Locate the cell with the specified text and output its (x, y) center coordinate. 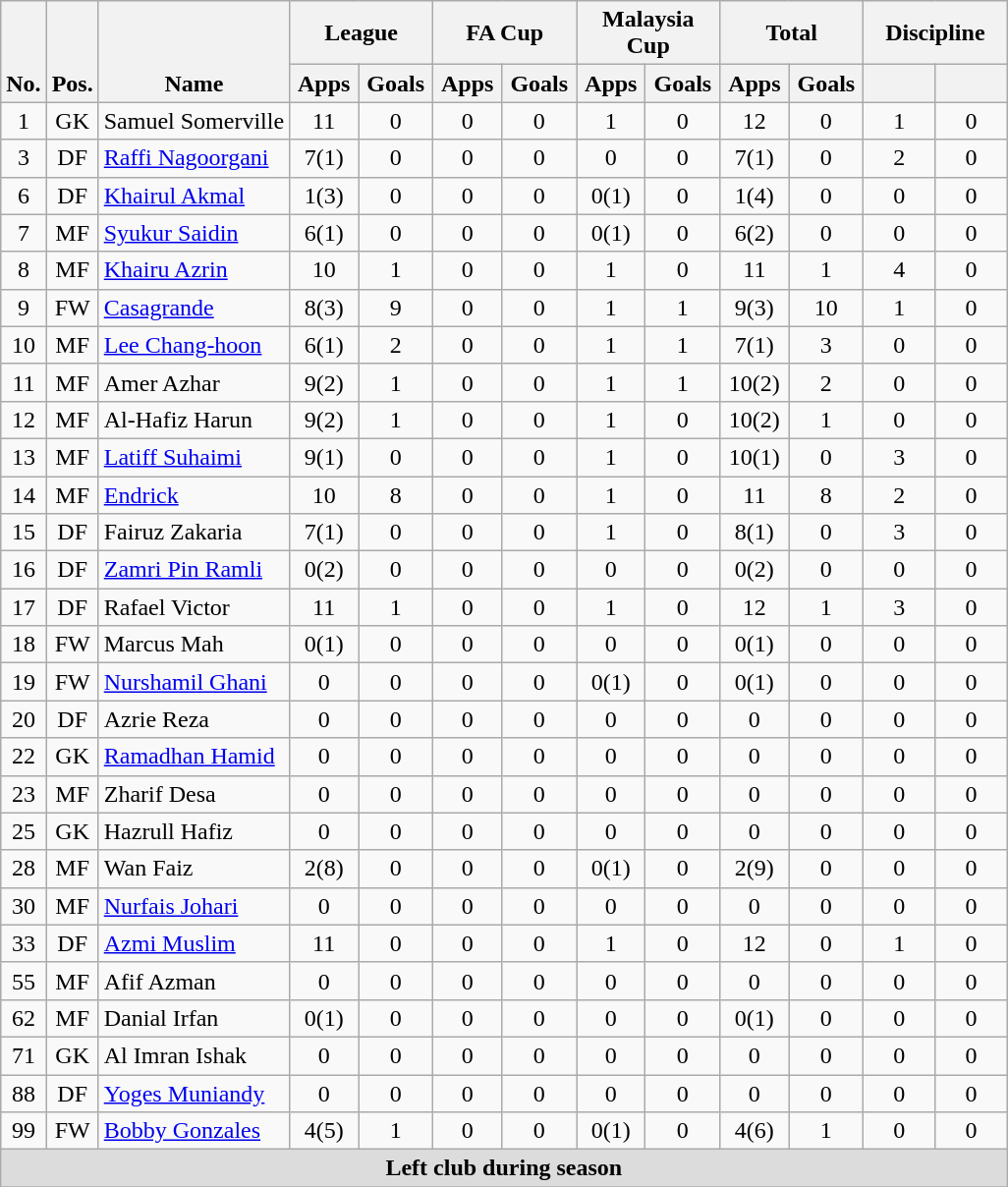
Casagrande (194, 308)
18 (24, 645)
17 (24, 607)
Afif Azman (194, 981)
Azrie Reza (194, 719)
88 (24, 1094)
Yoges Muniandy (194, 1094)
8(3) (324, 308)
13 (24, 457)
15 (24, 533)
14 (24, 494)
4(5) (324, 1131)
9(1) (324, 457)
16 (24, 570)
Syukur Saidin (194, 233)
71 (24, 1055)
Latiff Suhaimi (194, 457)
10(1) (755, 457)
Malaysia Cup (648, 33)
28 (24, 869)
FA Cup (505, 33)
Bobby Gonzales (194, 1131)
Al-Hafiz Harun (194, 420)
4 (900, 270)
Khairul Akmal (194, 196)
23 (24, 794)
2(9) (755, 869)
25 (24, 831)
62 (24, 1018)
Pos. (73, 51)
Lee Chang-hoon (194, 345)
Rafael Victor (194, 607)
Raffi Nagoorgani (194, 158)
Samuel Somerville (194, 121)
No. (24, 51)
Al Imran Ishak (194, 1055)
Nurshamil Ghani (194, 682)
Azmi Muslim (194, 943)
99 (24, 1131)
Hazrull Hafiz (194, 831)
Zamri Pin Ramli (194, 570)
Name (194, 51)
Nurfais Johari (194, 906)
6(2) (755, 233)
8(1) (755, 533)
Khairu Azrin (194, 270)
33 (24, 943)
4(6) (755, 1131)
19 (24, 682)
Discipline (935, 33)
22 (24, 757)
Ramadhan Hamid (194, 757)
1(3) (324, 196)
Amer Azhar (194, 382)
9(3) (755, 308)
Fairuz Zakaria (194, 533)
Marcus Mah (194, 645)
Wan Faiz (194, 869)
20 (24, 719)
2(8) (324, 869)
Total (792, 33)
Danial Irfan (194, 1018)
League (362, 33)
1(4) (755, 196)
7 (24, 233)
55 (24, 981)
Left club during season (504, 1168)
Zharif Desa (194, 794)
6 (24, 196)
30 (24, 906)
Endrick (194, 494)
